Return (X, Y) of the center of cell containing provided text 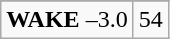
WAKE –3.0 (67, 20)
54 (150, 20)
